Identify which cell holds the provided text, then report its (x, y) central coordinate. 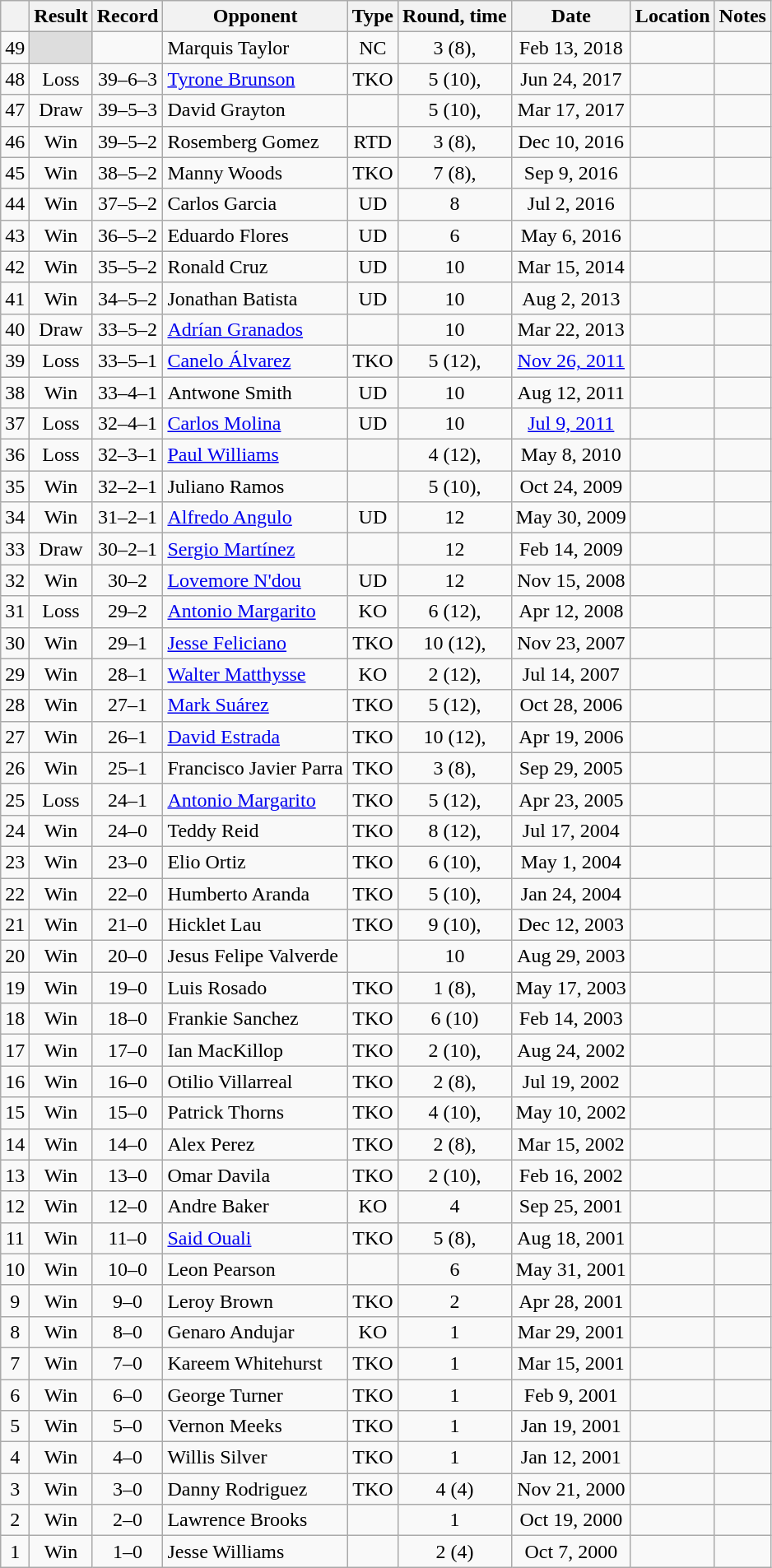
Sep 25, 2001 (571, 1207)
May 8, 2010 (571, 455)
Oct 19, 2000 (571, 1520)
Notes (742, 16)
Mar 15, 2002 (571, 1144)
Kareem Whitehurst (255, 1363)
20–0 (128, 956)
Humberto Aranda (255, 893)
Francisco Javier Parra (255, 768)
6 (10) (455, 1019)
Nov 23, 2007 (571, 643)
16 (15, 1082)
Elio Ortiz (255, 862)
31–2–1 (128, 518)
Jul 17, 2004 (571, 831)
34–5–2 (128, 298)
Hicklet Lau (255, 925)
Juliano Ramos (255, 486)
Jonathan Batista (255, 298)
20 (15, 956)
May 1, 2004 (571, 862)
37–5–2 (128, 204)
19 (15, 988)
7–0 (128, 1363)
Jul 2, 2016 (571, 204)
10–0 (128, 1269)
George Turner (255, 1395)
9 (10), (455, 925)
19–0 (128, 988)
Frankie Sanchez (255, 1019)
Nov 26, 2011 (571, 361)
Carlos Molina (255, 424)
35–5–2 (128, 267)
28–1 (128, 674)
Otilio Villarreal (255, 1082)
32–2–1 (128, 486)
39–6–3 (128, 79)
Record (128, 16)
41 (15, 298)
29–1 (128, 643)
Dec 10, 2016 (571, 142)
Mar 29, 2001 (571, 1332)
Said Ouali (255, 1238)
5 (15, 1426)
Type (372, 16)
6–0 (128, 1395)
22 (15, 893)
Dec 12, 2003 (571, 925)
Apr 12, 2008 (571, 612)
21 (15, 925)
33–5–2 (128, 329)
Jun 24, 2017 (571, 79)
33–5–1 (128, 361)
49 (15, 48)
38 (15, 393)
3 (15, 1489)
7 (15, 1363)
4 (12), (455, 455)
30–2–1 (128, 549)
40 (15, 329)
24 (15, 831)
38–5–2 (128, 173)
Feb 14, 2003 (571, 1019)
Jul 19, 2002 (571, 1082)
24–0 (128, 831)
Paul Williams (255, 455)
Jan 12, 2001 (571, 1458)
23 (15, 862)
43 (15, 235)
45 (15, 173)
2–0 (128, 1520)
Leon Pearson (255, 1269)
18 (15, 1019)
34 (15, 518)
1–0 (128, 1552)
14 (15, 1144)
32–4–1 (128, 424)
Mark Suárez (255, 705)
Aug 24, 2002 (571, 1050)
Location (672, 16)
RTD (372, 142)
13–0 (128, 1175)
Luis Rosado (255, 988)
May 31, 2001 (571, 1269)
18–0 (128, 1019)
Apr 23, 2005 (571, 799)
Adrían Granados (255, 329)
11–0 (128, 1238)
Walter Matthysse (255, 674)
9–0 (128, 1300)
Jan 24, 2004 (571, 893)
Nov 15, 2008 (571, 580)
Sep 9, 2016 (571, 173)
Mar 15, 2001 (571, 1363)
11 (15, 1238)
Aug 12, 2011 (571, 393)
8–0 (128, 1332)
May 6, 2016 (571, 235)
Aug 2, 2013 (571, 298)
30–2 (128, 580)
Marquis Taylor (255, 48)
36 (15, 455)
24–1 (128, 799)
Andre Baker (255, 1207)
15 (15, 1113)
27 (15, 737)
6 (12), (455, 612)
May 17, 2003 (571, 988)
May 10, 2002 (571, 1113)
May 30, 2009 (571, 518)
27–1 (128, 705)
26 (15, 768)
NC (372, 48)
4–0 (128, 1458)
Jesse Williams (255, 1552)
47 (15, 110)
Jul 9, 2011 (571, 424)
14–0 (128, 1144)
Canelo Álvarez (255, 361)
Lawrence Brooks (255, 1520)
Apr 19, 2006 (571, 737)
Feb 16, 2002 (571, 1175)
Mar 15, 2014 (571, 267)
Antwone Smith (255, 393)
39 (15, 361)
Oct 24, 2009 (571, 486)
31 (15, 612)
16–0 (128, 1082)
Date (571, 16)
12–0 (128, 1207)
Mar 22, 2013 (571, 329)
5–0 (128, 1426)
32 (15, 580)
Patrick Thorns (255, 1113)
Oct 7, 2000 (571, 1552)
Rosemberg Gomez (255, 142)
21–0 (128, 925)
Genaro Andujar (255, 1332)
Sep 29, 2005 (571, 768)
39–5–3 (128, 110)
Alfredo Angulo (255, 518)
Willis Silver (255, 1458)
Apr 28, 2001 (571, 1300)
29–2 (128, 612)
39–5–2 (128, 142)
46 (15, 142)
Danny Rodriguez (255, 1489)
Feb 9, 2001 (571, 1395)
32–3–1 (128, 455)
Result (61, 16)
8 (12), (455, 831)
Jul 14, 2007 (571, 674)
Teddy Reid (255, 831)
Oct 28, 2006 (571, 705)
35 (15, 486)
15–0 (128, 1113)
44 (15, 204)
Omar Davila (255, 1175)
Opponent (255, 16)
Feb 13, 2018 (571, 48)
Tyrone Brunson (255, 79)
13 (15, 1175)
6 (10), (455, 862)
5 (8), (455, 1238)
Lovemore N'dou (255, 580)
4 (10), (455, 1113)
Carlos Garcia (255, 204)
Ronald Cruz (255, 267)
Round, time (455, 16)
42 (15, 267)
4 (4) (455, 1489)
17–0 (128, 1050)
26–1 (128, 737)
2 (4) (455, 1552)
Aug 29, 2003 (571, 956)
Nov 21, 2000 (571, 1489)
25 (15, 799)
Feb 14, 2009 (571, 549)
Jesse Feliciano (255, 643)
48 (15, 79)
David Grayton (255, 110)
30 (15, 643)
Jesus Felipe Valverde (255, 956)
Eduardo Flores (255, 235)
17 (15, 1050)
2 (12), (455, 674)
33–4–1 (128, 393)
37 (15, 424)
Vernon Meeks (255, 1426)
Manny Woods (255, 173)
29 (15, 674)
33 (15, 549)
7 (8), (455, 173)
Ian MacKillop (255, 1050)
Alex Perez (255, 1144)
Sergio Martínez (255, 549)
Jan 19, 2001 (571, 1426)
3–0 (128, 1489)
David Estrada (255, 737)
36–5–2 (128, 235)
1 (8), (455, 988)
9 (15, 1300)
22–0 (128, 893)
25–1 (128, 768)
Leroy Brown (255, 1300)
Aug 18, 2001 (571, 1238)
Mar 17, 2017 (571, 110)
23–0 (128, 862)
28 (15, 705)
